Identify which cell holds the provided text, then report its [x, y] central coordinate. 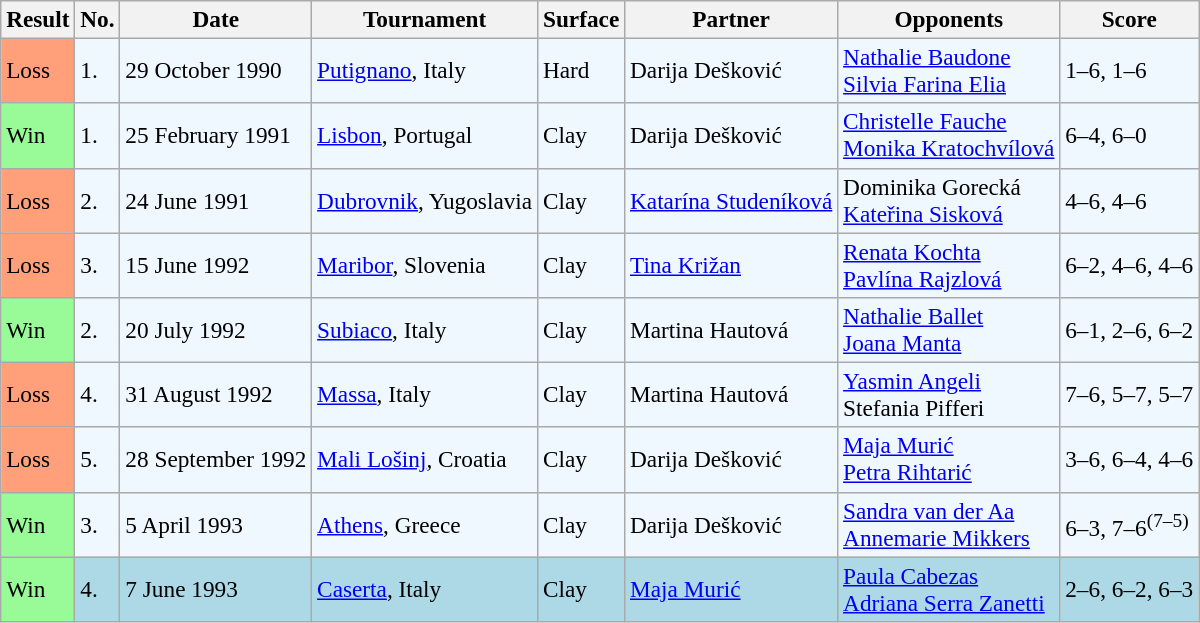
Result [38, 19]
No. [98, 19]
6–1, 2–6, 6–2 [1130, 330]
Sandra van der Aa Annemarie Mikkers [949, 524]
Date [216, 19]
4–6, 4–6 [1130, 200]
Partner [732, 19]
Katarína Studeníková [732, 200]
6–2, 4–6, 4–6 [1130, 264]
Subiaco, Italy [425, 330]
Christelle Fauche Monika Kratochvílová [949, 136]
7–6, 5–7, 5–7 [1130, 394]
Hard [582, 70]
Surface [582, 19]
6–3, 7–6(7–5) [1130, 524]
Athens, Greece [425, 524]
Dominika Gorecká Kateřina Sisková [949, 200]
Tournament [425, 19]
25 February 1991 [216, 136]
Putignano, Italy [425, 70]
Massa, Italy [425, 394]
Maja Murić Petra Rihtarić [949, 460]
3–6, 6–4, 4–6 [1130, 460]
2–6, 6–2, 6–3 [1130, 588]
28 September 1992 [216, 460]
1–6, 1–6 [1130, 70]
29 October 1990 [216, 70]
15 June 1992 [216, 264]
Caserta, Italy [425, 588]
6–4, 6–0 [1130, 136]
Paula Cabezas Adriana Serra Zanetti [949, 588]
24 June 1991 [216, 200]
31 August 1992 [216, 394]
Nathalie Baudone Silvia Farina Elia [949, 70]
Yasmin Angeli Stefania Pifferi [949, 394]
Renata Kochta Pavlína Rajzlová [949, 264]
Nathalie Ballet Joana Manta [949, 330]
Tina Križan [732, 264]
Opponents [949, 19]
Maja Murić [732, 588]
20 July 1992 [216, 330]
Score [1130, 19]
7 June 1993 [216, 588]
5 April 1993 [216, 524]
Mali Lošinj, Croatia [425, 460]
Maribor, Slovenia [425, 264]
Lisbon, Portugal [425, 136]
5. [98, 460]
Dubrovnik, Yugoslavia [425, 200]
